Search for the cell housing the specified text and yield its (X, Y) center coordinate. 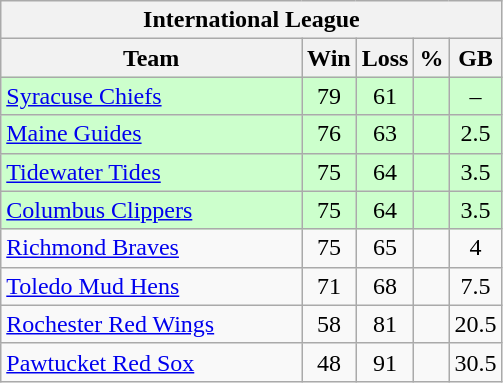
% (432, 58)
Team (152, 58)
63 (385, 134)
International League (252, 20)
71 (330, 286)
68 (385, 286)
– (476, 96)
91 (385, 362)
7.5 (476, 286)
48 (330, 362)
Win (330, 58)
61 (385, 96)
Loss (385, 58)
Toledo Mud Hens (152, 286)
58 (330, 324)
79 (330, 96)
65 (385, 248)
20.5 (476, 324)
81 (385, 324)
Columbus Clippers (152, 210)
Rochester Red Wings (152, 324)
30.5 (476, 362)
Richmond Braves (152, 248)
GB (476, 58)
Pawtucket Red Sox (152, 362)
4 (476, 248)
2.5 (476, 134)
Tidewater Tides (152, 172)
76 (330, 134)
Syracuse Chiefs (152, 96)
Maine Guides (152, 134)
